Search for the cell housing the specified text and yield its [X, Y] center coordinate. 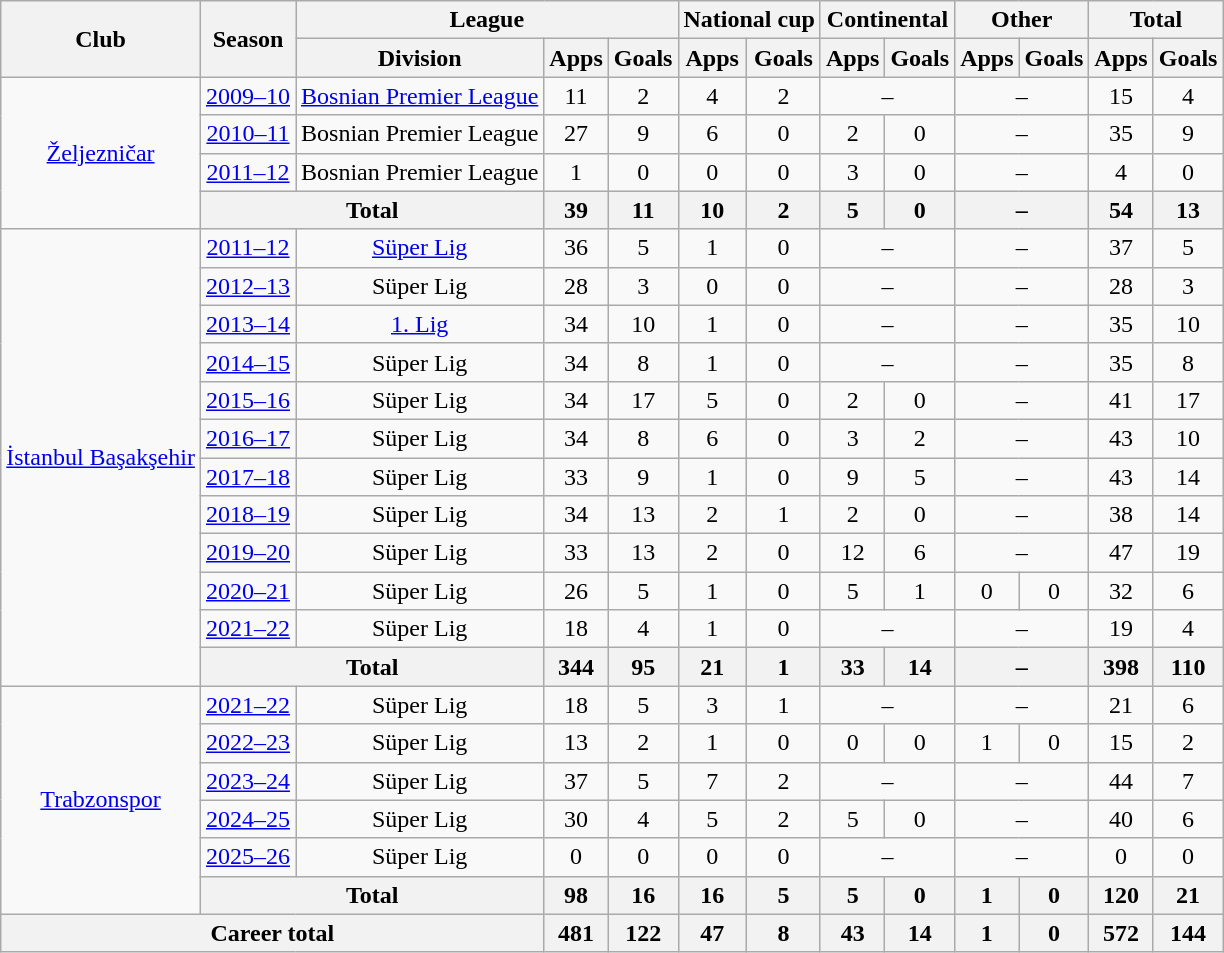
41 [1121, 400]
Other [1022, 20]
481 [576, 933]
27 [576, 134]
144 [1188, 933]
İstanbul Başakşehir [101, 458]
398 [1121, 667]
344 [576, 667]
Career total [272, 933]
30 [576, 819]
39 [576, 210]
110 [1188, 667]
54 [1121, 210]
2017–18 [248, 477]
2022–23 [248, 743]
26 [576, 591]
98 [576, 895]
2025–26 [248, 857]
Željezničar [101, 153]
2013–14 [248, 324]
44 [1121, 781]
Trabzonspor [101, 800]
12 [852, 553]
122 [643, 933]
32 [1121, 591]
36 [576, 248]
120 [1121, 895]
2014–15 [248, 362]
2010–11 [248, 134]
572 [1121, 933]
Continental [887, 20]
1. Lig [420, 324]
League [487, 20]
38 [1121, 515]
Season [248, 39]
40 [1121, 819]
2023–24 [248, 781]
2016–17 [248, 438]
2012–13 [248, 286]
2020–21 [248, 591]
National cup [749, 20]
2024–25 [248, 819]
Club [101, 39]
Division [420, 58]
95 [643, 667]
2015–16 [248, 400]
2009–10 [248, 96]
2019–20 [248, 553]
2018–19 [248, 515]
